Return (x, y) of the center of cell containing provided text 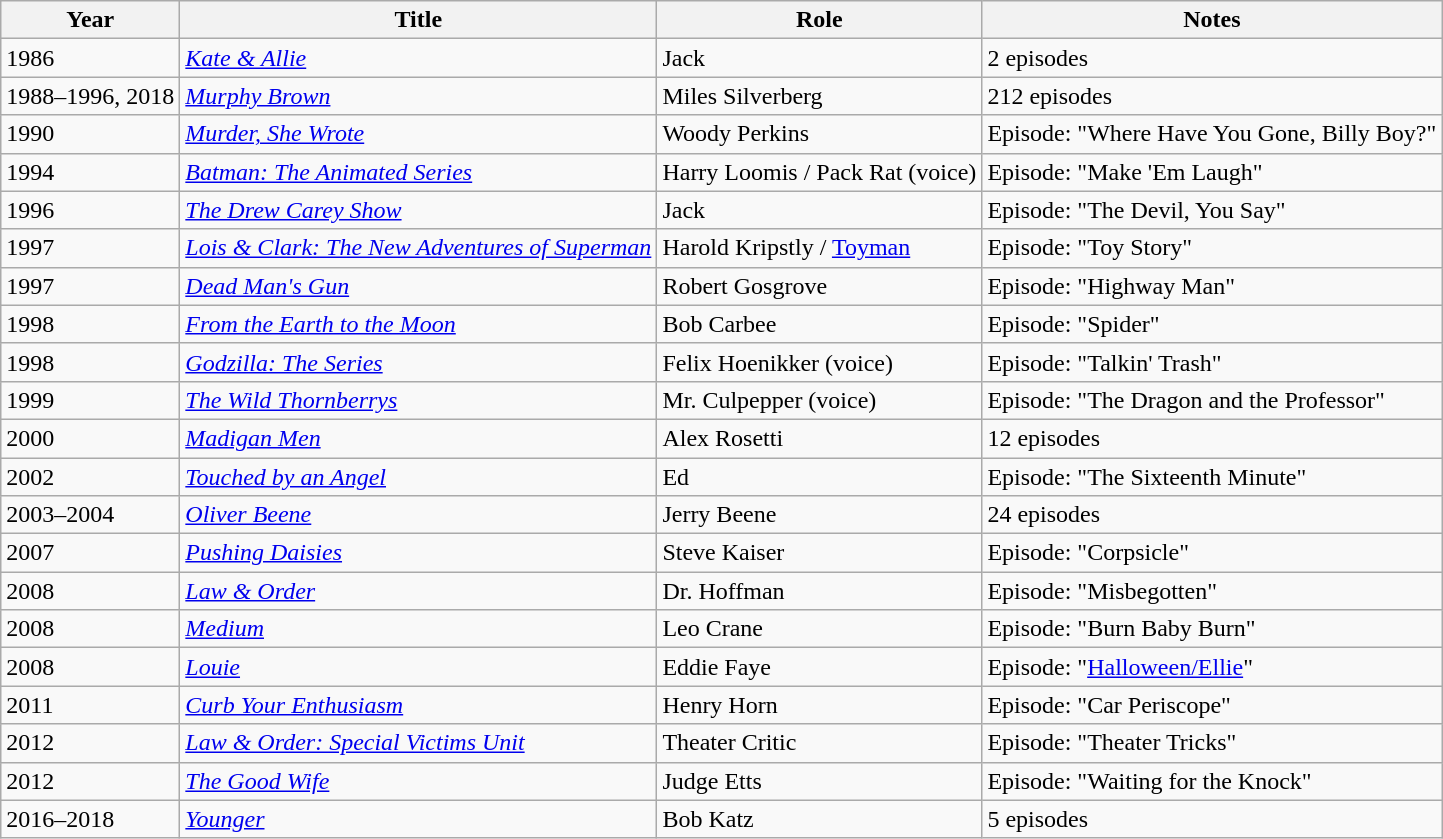
Mr. Culpepper (voice) (820, 400)
Notes (1212, 20)
Episode: "Corpsicle" (1212, 553)
Dr. Hoffman (820, 591)
Episode: "Toy Story" (1212, 248)
2002 (90, 477)
Judge Etts (820, 781)
Medium (418, 629)
From the Earth to the Moon (418, 324)
Robert Gosgrove (820, 286)
Law & Order (418, 591)
Murder, She Wrote (418, 134)
2000 (90, 438)
1999 (90, 400)
Law & Order: Special Victims Unit (418, 743)
Episode: "Spider" (1212, 324)
2016–2018 (90, 819)
Dead Man's Gun (418, 286)
Episode: "The Sixteenth Minute" (1212, 477)
1990 (90, 134)
Alex Rosetti (820, 438)
Jerry Beene (820, 515)
2011 (90, 705)
Curb Your Enthusiasm (418, 705)
Miles Silverberg (820, 96)
1986 (90, 58)
24 episodes (1212, 515)
Louie (418, 667)
Woody Perkins (820, 134)
Episode: "Waiting for the Knock" (1212, 781)
Episode: "Highway Man" (1212, 286)
Batman: The Animated Series (418, 172)
Henry Horn (820, 705)
Role (820, 20)
Episode: "Make 'Em Laugh" (1212, 172)
1994 (90, 172)
2 episodes (1212, 58)
Episode: "Misbegotten" (1212, 591)
Episode: "The Devil, You Say" (1212, 210)
5 episodes (1212, 819)
Lois & Clark: The New Adventures of Superman (418, 248)
Episode: "Where Have You Gone, Billy Boy?" (1212, 134)
Madigan Men (418, 438)
212 episodes (1212, 96)
Episode: "Car Periscope" (1212, 705)
Episode: "Talkin' Trash" (1212, 362)
Bob Carbee (820, 324)
Episode: "Theater Tricks" (1212, 743)
2007 (90, 553)
Younger (418, 819)
Felix Hoenikker (voice) (820, 362)
Harry Loomis / Pack Rat (voice) (820, 172)
Ed (820, 477)
Harold Kripstly / Toyman (820, 248)
12 episodes (1212, 438)
The Wild Thornberrys (418, 400)
The Drew Carey Show (418, 210)
1996 (90, 210)
2003–2004 (90, 515)
Bob Katz (820, 819)
Pushing Daisies (418, 553)
Leo Crane (820, 629)
Touched by an Angel (418, 477)
Title (418, 20)
Episode: "Halloween/Ellie" (1212, 667)
Oliver Beene (418, 515)
Theater Critic (820, 743)
Episode: "The Dragon and the Professor" (1212, 400)
Eddie Faye (820, 667)
Episode: "Burn Baby Burn" (1212, 629)
Godzilla: The Series (418, 362)
Year (90, 20)
Kate & Allie (418, 58)
Murphy Brown (418, 96)
Steve Kaiser (820, 553)
The Good Wife (418, 781)
1988–1996, 2018 (90, 96)
